Search for the cell housing the specified text and yield its [x, y] center coordinate. 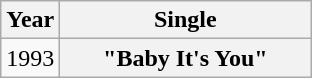
"Baby It's You" [186, 58]
Single [186, 20]
Year [30, 20]
1993 [30, 58]
